Locate the cell with the specified text and output its (X, Y) center coordinate. 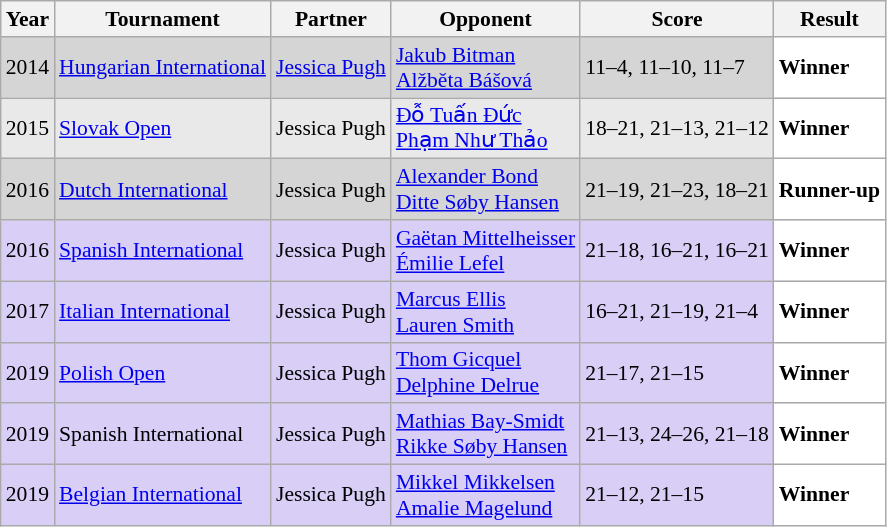
Belgian International (162, 496)
2017 (28, 312)
Partner (331, 19)
Year (28, 19)
Jakub Bitman Alžběta Bášová (486, 68)
21–19, 21–23, 18–21 (677, 190)
21–13, 24–26, 21–18 (677, 434)
Result (830, 19)
Hungarian International (162, 68)
16–21, 21–19, 21–4 (677, 312)
Mikkel Mikkelsen Amalie Magelund (486, 496)
Alexander Bond Ditte Søby Hansen (486, 190)
Dutch International (162, 190)
21–17, 21–15 (677, 372)
21–18, 16–21, 16–21 (677, 250)
Đỗ Tuấn Đức Phạm Như Thảo (486, 128)
Thom Gicquel Delphine Delrue (486, 372)
2014 (28, 68)
Slovak Open (162, 128)
Gaëtan Mittelheisser Émilie Lefel (486, 250)
Mathias Bay-Smidt Rikke Søby Hansen (486, 434)
Opponent (486, 19)
Tournament (162, 19)
11–4, 11–10, 11–7 (677, 68)
Marcus Ellis Lauren Smith (486, 312)
Italian International (162, 312)
2015 (28, 128)
21–12, 21–15 (677, 496)
Score (677, 19)
Polish Open (162, 372)
18–21, 21–13, 21–12 (677, 128)
Runner-up (830, 190)
